Determine the (x, y) coordinate at the center of the cell enclosing the given text.  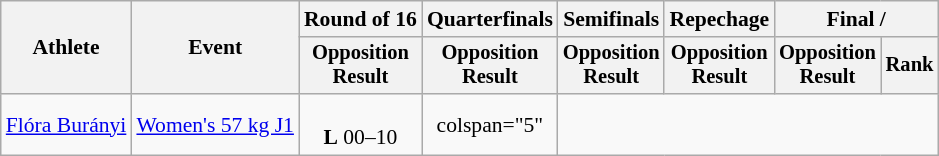
Flóra Burányi (66, 124)
Event (215, 48)
Final / (856, 19)
Semifinals (612, 19)
colspan="5" (490, 124)
Athlete (66, 48)
Rank (910, 66)
Round of 16 (360, 19)
Women's 57 kg J1 (215, 124)
Repechage (719, 19)
L 00–10 (360, 124)
Quarterfinals (490, 19)
